Identify which cell holds the provided text, then report its (X, Y) central coordinate. 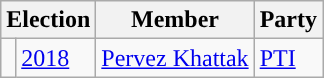
Election (48, 20)
Pervez Khattak (175, 58)
Member (175, 20)
2018 (56, 58)
Party (288, 20)
PTI (288, 58)
